Determine the [x, y] coordinate at the center of the cell enclosing the given text.  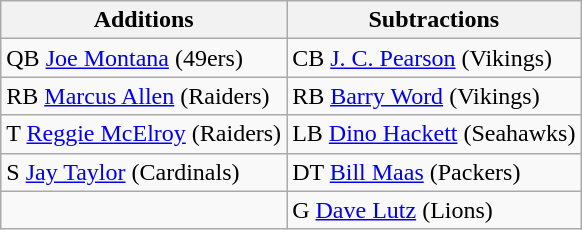
T Reggie McElroy (Raiders) [144, 134]
G Dave Lutz (Lions) [434, 210]
S Jay Taylor (Cardinals) [144, 172]
CB J. C. Pearson (Vikings) [434, 58]
DT Bill Maas (Packers) [434, 172]
Subtractions [434, 20]
RB Marcus Allen (Raiders) [144, 96]
Additions [144, 20]
QB Joe Montana (49ers) [144, 58]
RB Barry Word (Vikings) [434, 96]
LB Dino Hackett (Seahawks) [434, 134]
